Pinpoint the cell where the given text exists, returning its [X, Y] midpoint coordinate. 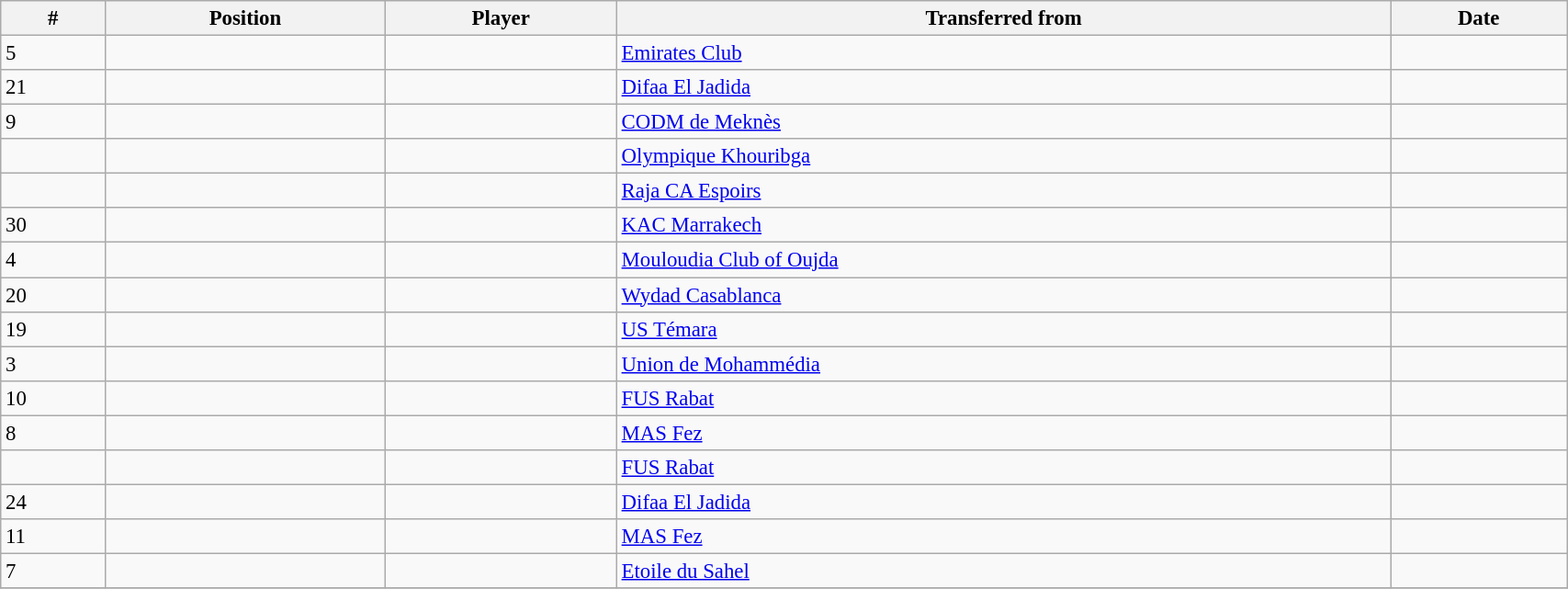
10 [53, 398]
Date [1479, 18]
3 [53, 364]
5 [53, 53]
KAC Marrakech [1003, 225]
4 [53, 260]
Player [501, 18]
CODM de Meknès [1003, 122]
9 [53, 122]
20 [53, 295]
8 [53, 433]
Etoile du Sahel [1003, 571]
11 [53, 537]
7 [53, 571]
30 [53, 225]
Raja CA Espoirs [1003, 191]
21 [53, 87]
US Témara [1003, 329]
19 [53, 329]
Mouloudia Club of Oujda [1003, 260]
Transferred from [1003, 18]
Emirates Club [1003, 53]
Union de Mohammédia [1003, 364]
# [53, 18]
24 [53, 502]
Wydad Casablanca [1003, 295]
Olympique Khouribga [1003, 156]
Position [245, 18]
